Determine the [X, Y] coordinate at the center of the cell enclosing the given text.  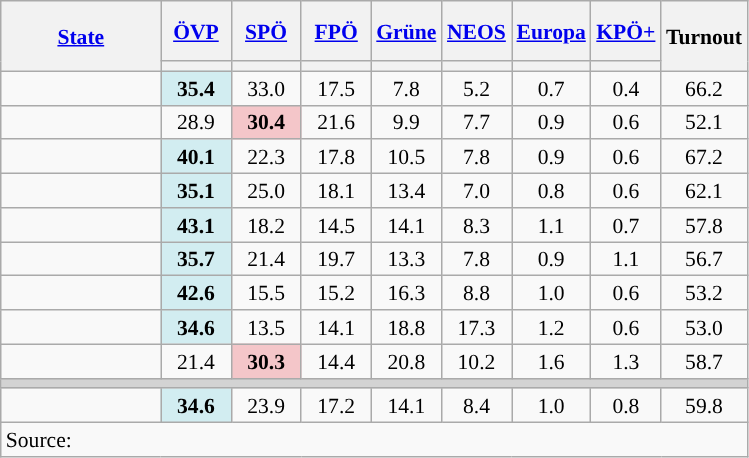
62.1 [704, 191]
35.4 [196, 88]
State [81, 36]
66.2 [704, 88]
17.3 [476, 327]
21.6 [336, 122]
Turnout [704, 36]
20.8 [406, 361]
1.6 [552, 361]
30.3 [266, 361]
15.2 [336, 293]
Grüne [406, 31]
42.6 [196, 293]
7.0 [476, 191]
SPÖ [266, 31]
25.0 [266, 191]
10.5 [406, 157]
53.0 [704, 327]
57.8 [704, 225]
0.4 [626, 88]
33.0 [266, 88]
5.2 [476, 88]
13.3 [406, 259]
Source: [374, 440]
9.9 [406, 122]
23.9 [266, 406]
14.4 [336, 361]
53.2 [704, 293]
17.5 [336, 88]
NEOS [476, 31]
13.5 [266, 327]
1.3 [626, 361]
15.5 [266, 293]
7.7 [476, 122]
ÖVP [196, 31]
8.3 [476, 225]
35.1 [196, 191]
43.1 [196, 225]
17.8 [336, 157]
8.4 [476, 406]
KPÖ+ [626, 31]
1.2 [552, 327]
13.4 [406, 191]
58.7 [704, 361]
10.2 [476, 361]
17.2 [336, 406]
8.8 [476, 293]
22.3 [266, 157]
18.2 [266, 225]
52.1 [704, 122]
40.1 [196, 157]
35.7 [196, 259]
14.5 [336, 225]
30.4 [266, 122]
18.8 [406, 327]
18.1 [336, 191]
56.7 [704, 259]
28.9 [196, 122]
67.2 [704, 157]
FPÖ [336, 31]
Europa [552, 31]
59.8 [704, 406]
16.3 [406, 293]
19.7 [336, 259]
